Search for the cell housing the specified text and yield its [x, y] center coordinate. 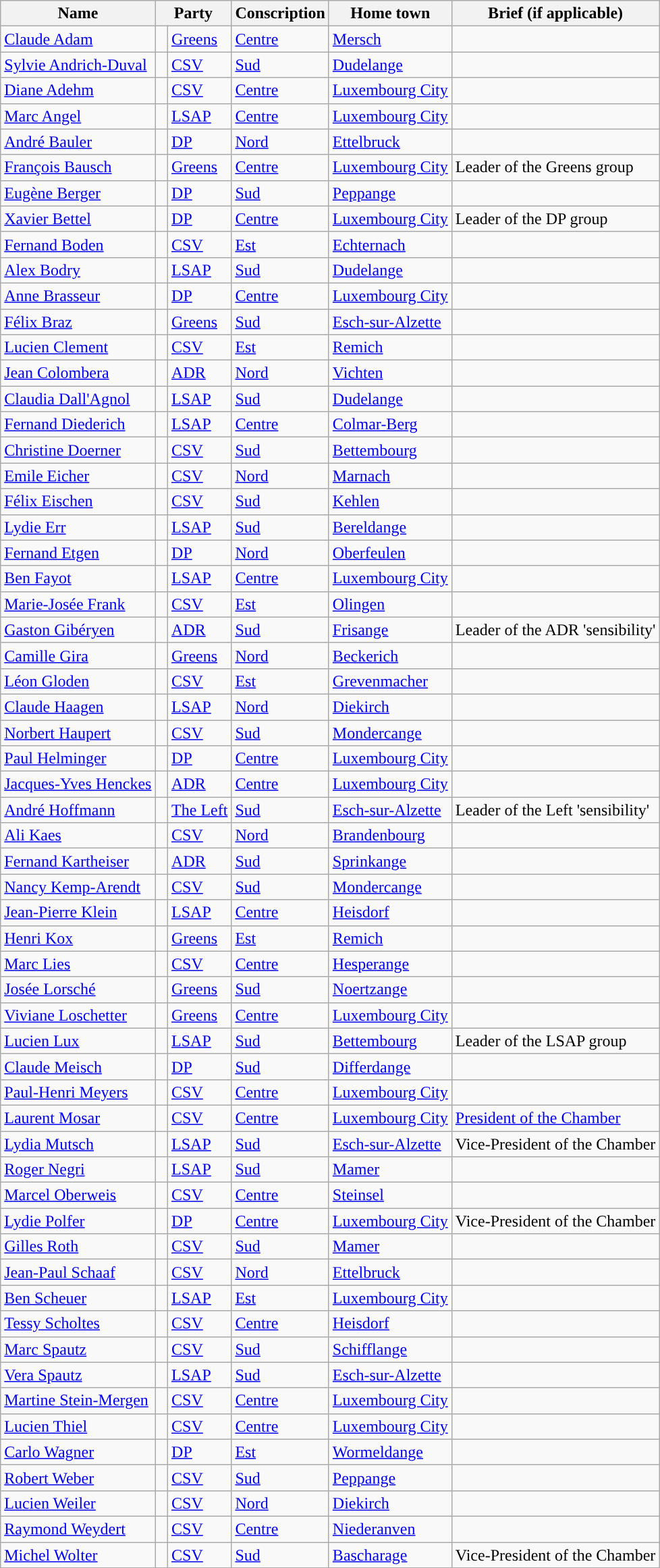
Christine Doerner [78, 450]
Carlo Wagner [78, 1452]
Michel Wolter [78, 1555]
Grevenmacher [390, 681]
Differdange [390, 1066]
Anne Brasseur [78, 296]
Beckerich [390, 655]
Vera Spautz [78, 1375]
Fernand Etgen [78, 553]
Fernand Boden [78, 244]
Lucien Clement [78, 348]
Conscription [280, 13]
Ali Kaes [78, 836]
Lucien Weiler [78, 1503]
Robert Weber [78, 1478]
Bascharage [390, 1555]
Bereldange [390, 527]
Emile Eicher [78, 476]
Leader of the DP group [555, 219]
Marnach [390, 476]
Schifflange [390, 1349]
Fernand Kartheiser [78, 861]
Gaston Gibéryen [78, 630]
Nancy Kemp-Arendt [78, 887]
Camille Gira [78, 655]
Leader of the LSAP group [555, 1041]
Sylvie Andrich-Duval [78, 65]
Jean-Paul Schaaf [78, 1272]
Claude Adam [78, 39]
Claude Meisch [78, 1066]
Josée Lorsché [78, 990]
Léon Gloden [78, 681]
Sprinkange [390, 861]
Claude Haagen [78, 707]
Marc Lies [78, 964]
Eugène Berger [78, 193]
Roger Negri [78, 1170]
The Left [200, 810]
André Hoffmann [78, 810]
André Bauler [78, 142]
Tessy Scholtes [78, 1324]
Paul Helminger [78, 759]
Niederanven [390, 1529]
François Bausch [78, 167]
Kehlen [390, 502]
Lydia Mutsch [78, 1144]
Jacques-Yves Henckes [78, 784]
Brandenbourg [390, 836]
Marc Spautz [78, 1349]
Martine Stein-Mergen [78, 1401]
Colmar-Berg [390, 425]
Paul-Henri Meyers [78, 1092]
President of the Chamber [555, 1118]
Wormeldange [390, 1452]
Echternach [390, 244]
Leader of the Greens group [555, 167]
Ben Fayot [78, 578]
Marc Angel [78, 116]
Félix Eischen [78, 502]
Norbert Haupert [78, 732]
Frisange [390, 630]
Lydie Err [78, 527]
Viviane Loschetter [78, 1015]
Lucien Thiel [78, 1426]
Marcel Oberweis [78, 1195]
Xavier Bettel [78, 219]
Jean Colombera [78, 373]
Lucien Lux [78, 1041]
Leader of the Left 'sensibility' [555, 810]
Claudia Dall'Agnol [78, 399]
Laurent Mosar [78, 1118]
Raymond Weydert [78, 1529]
Vichten [390, 373]
Marie-Josée Frank [78, 604]
Henri Kox [78, 938]
Olingen [390, 604]
Party [193, 13]
Gilles Roth [78, 1247]
Hesperange [390, 964]
Name [78, 13]
Mersch [390, 39]
Home town [390, 13]
Steinsel [390, 1195]
Brief (if applicable) [555, 13]
Noertzange [390, 990]
Alex Bodry [78, 270]
Oberfeulen [390, 553]
Ben Scheuer [78, 1298]
Jean-Pierre Klein [78, 913]
Félix Braz [78, 322]
Fernand Diederich [78, 425]
Lydie Polfer [78, 1221]
Leader of the ADR 'sensibility' [555, 630]
Diane Adehm [78, 90]
